Scan for the cell matching the given text and deliver its (X, Y) coordinate at center. 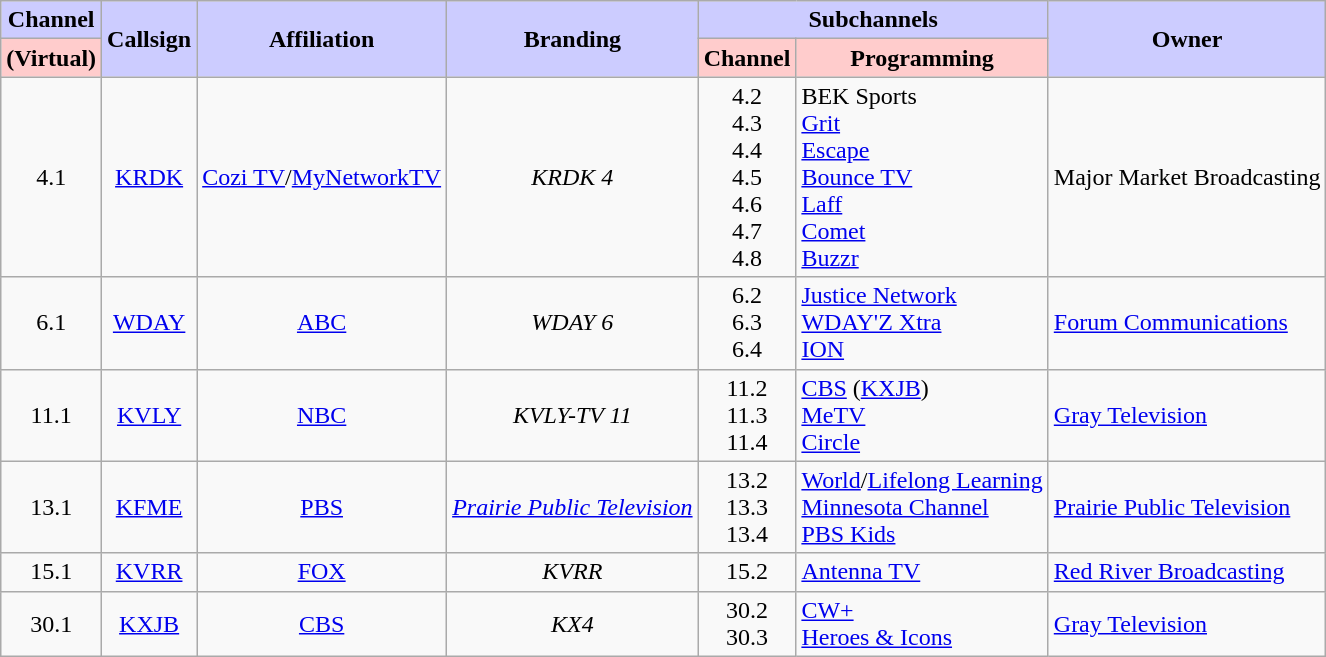
ABC (322, 323)
Affiliation (322, 39)
Branding (572, 39)
CW+Heroes & Icons (922, 624)
30.230.3 (747, 624)
Owner (1187, 39)
Forum Communications (1187, 323)
KRDK 4 (572, 177)
13.1 (52, 507)
BEK SportsGritEscapeBounce TVLaffCometBuzzr (922, 177)
11.1 (52, 415)
11.211.311.4 (747, 415)
CBS (KXJB)MeTVCircle (922, 415)
15.1 (52, 572)
WDAY (150, 323)
Justice NetworkWDAY'Z XtraION (922, 323)
Programming (922, 58)
PBS (322, 507)
KXJB (150, 624)
KRDK (150, 177)
6.1 (52, 323)
15.2 (747, 572)
Major Market Broadcasting (1187, 177)
Antenna TV (922, 572)
6.26.36.4 (747, 323)
Red River Broadcasting (1187, 572)
Subchannels (873, 20)
KFME (150, 507)
KVLY-TV 11 (572, 415)
KVLY (150, 415)
NBC (322, 415)
CBS (322, 624)
(Virtual) (52, 58)
KX4 (572, 624)
4.24.34.44.54.64.74.8 (747, 177)
WDAY 6 (572, 323)
World/Lifelong LearningMinnesota ChannelPBS Kids (922, 507)
13.213.313.4 (747, 507)
4.1 (52, 177)
30.1 (52, 624)
FOX (322, 572)
Callsign (150, 39)
Cozi TV/MyNetworkTV (322, 177)
